Identify which cell holds the provided text, then report its [x, y] central coordinate. 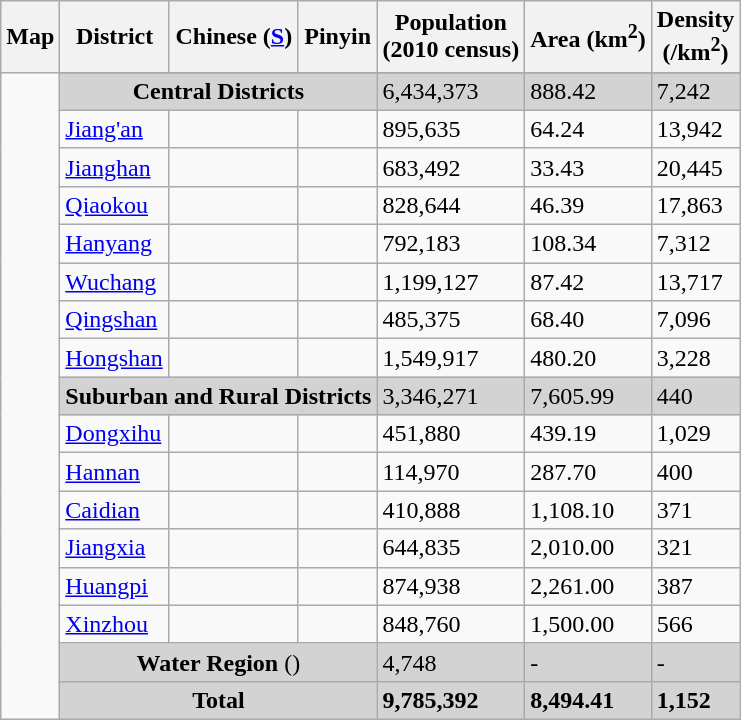
321 [695, 548]
7,242 [695, 91]
Hannan [115, 472]
888.42 [588, 91]
2,010.00 [588, 548]
108.34 [588, 244]
566 [695, 624]
Qingshan [115, 320]
9,785,392 [451, 700]
13,717 [695, 282]
1,500.00 [588, 624]
895,635 [451, 129]
1,108.10 [588, 510]
Wuchang [115, 282]
Jianghan [115, 167]
7,096 [695, 320]
Hongshan [115, 358]
Dongxihu [115, 434]
Huangpi [115, 586]
8,494.41 [588, 700]
20,445 [695, 167]
68.40 [588, 320]
451,880 [451, 434]
387 [695, 586]
Hanyang [115, 244]
828,644 [451, 205]
33.43 [588, 167]
3,346,271 [451, 396]
410,888 [451, 510]
3,228 [695, 358]
Pinyin [338, 37]
64.24 [588, 129]
Central Districts [218, 91]
Qiaokou [115, 205]
6,434,373 [451, 91]
7,605.99 [588, 396]
2,261.00 [588, 586]
Xinzhou [115, 624]
Map [30, 37]
Jiangxia [115, 548]
114,970 [451, 472]
Area (km2) [588, 37]
Total [218, 700]
1,199,127 [451, 282]
792,183 [451, 244]
Water Region () [218, 662]
87.42 [588, 282]
Suburban and Rural Districts [218, 396]
848,760 [451, 624]
287.70 [588, 472]
Population(2010 census) [451, 37]
7,312 [695, 244]
480.20 [588, 358]
485,375 [451, 320]
17,863 [695, 205]
644,835 [451, 548]
Chinese (S) [234, 37]
4,748 [451, 662]
District [115, 37]
439.19 [588, 434]
1,549,917 [451, 358]
1,152 [695, 700]
683,492 [451, 167]
13,942 [695, 129]
371 [695, 510]
440 [695, 396]
1,029 [695, 434]
Caidian [115, 510]
Density(/km2) [695, 37]
Jiang'an [115, 129]
400 [695, 472]
874,938 [451, 586]
46.39 [588, 205]
